Detect which cell encompasses the target text, then output its [X, Y] center coordinate. 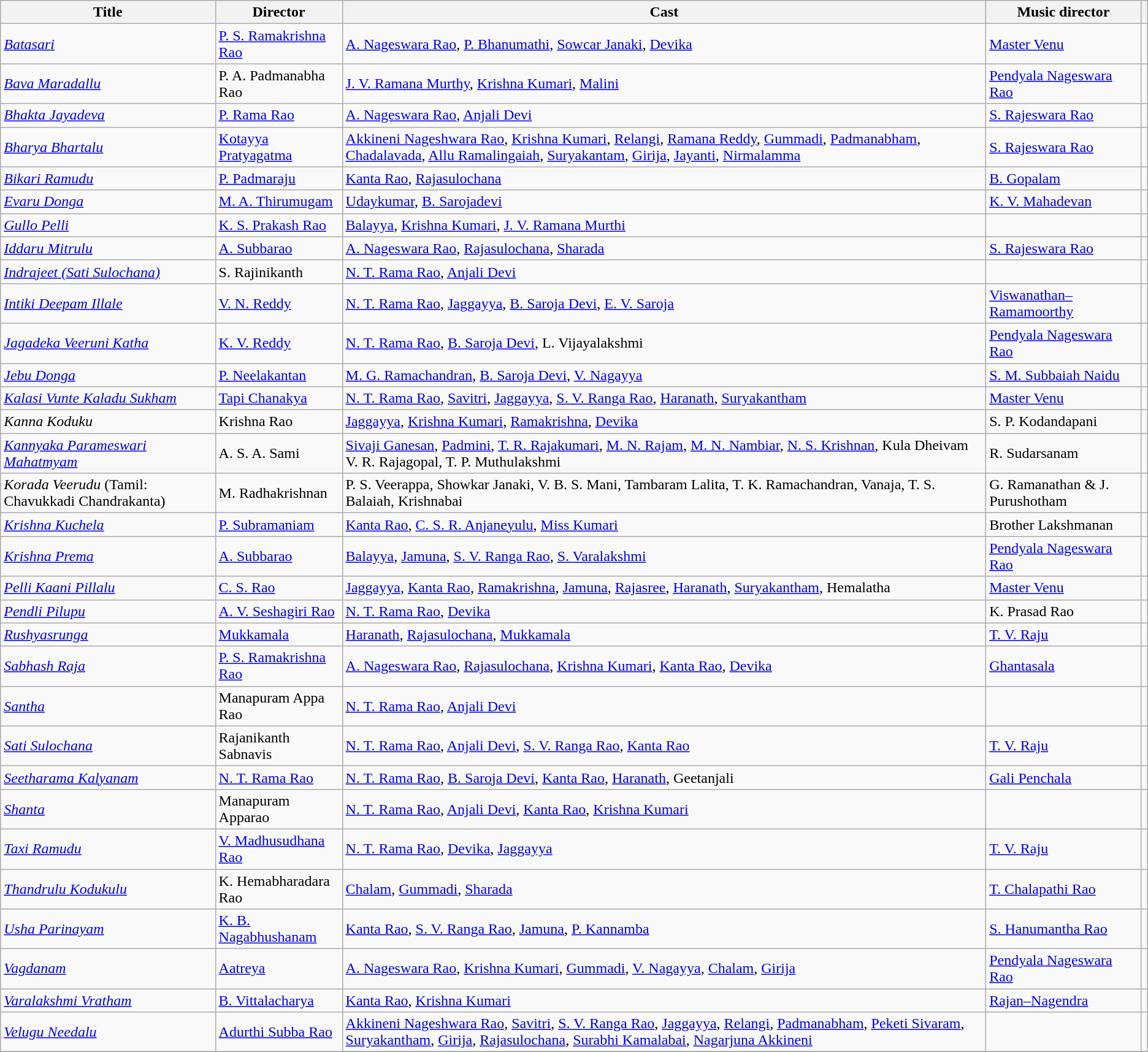
A. Nageswara Rao, Anjali Devi [664, 115]
Balayya, Krishna Kumari, J. V. Ramana Murthi [664, 225]
Gali Penchala [1063, 777]
B. Gopalam [1063, 178]
Kalasi Vunte Kaladu Sukham [108, 398]
Intiki Deepam Illale [108, 303]
Manapuram Appa Rao [278, 706]
Kotayya Pratyagatma [278, 147]
Rajanikanth Sabnavis [278, 745]
Indrajeet (Sati Sulochana) [108, 272]
Adurthi Subba Rao [278, 1032]
Usha Parinayam [108, 929]
R. Sudarsanam [1063, 454]
N. T. Rama Rao, Jaggayya, B. Saroja Devi, E. V. Saroja [664, 303]
Sati Sulochana [108, 745]
Bikari Ramudu [108, 178]
Kanta Rao, Krishna Kumari [664, 1001]
A. Nageswara Rao, Rajasulochana, Sharada [664, 248]
Bhakta Jayadeva [108, 115]
Krishna Prema [108, 557]
Tapi Chanakya [278, 398]
T. Chalapathi Rao [1063, 889]
B. Vittalacharya [278, 1001]
Kanta Rao, Rajasulochana [664, 178]
Udaykumar, B. Sarojadevi [664, 202]
Sabhash Raja [108, 666]
K. Hemabharadara Rao [278, 889]
Viswanathan–Ramamoorthy [1063, 303]
P. Rama Rao [278, 115]
Santha [108, 706]
Gullo Pelli [108, 225]
J. V. Ramana Murthy, Krishna Kumari, Malini [664, 83]
Korada Veerudu (Tamil: Chavukkadi Chandrakanta) [108, 493]
K. B. Nagabhushanam [278, 929]
Haranath, Rajasulochana, Mukkamala [664, 635]
Thandrulu Kodukulu [108, 889]
Krishna Rao [278, 422]
Krishna Kuchela [108, 525]
Balayya, Jamuna, S. V. Ranga Rao, S. Varalakshmi [664, 557]
N. T. Rama Rao, Devika, Jaggayya [664, 848]
Chalam, Gummadi, Sharada [664, 889]
P. Neelakantan [278, 375]
Music director [1063, 12]
A. Nageswara Rao, P. Bhanumathi, Sowcar Janaki, Devika [664, 44]
Bharya Bhartalu [108, 147]
A. S. A. Sami [278, 454]
Jebu Donga [108, 375]
Title [108, 12]
S. P. Kodandapani [1063, 422]
N. T. Rama Rao [278, 777]
N. T. Rama Rao, Devika [664, 611]
Brother Lakshmanan [1063, 525]
Taxi Ramudu [108, 848]
P. Subramaniam [278, 525]
Batasari [108, 44]
Pelli Kaani Pillalu [108, 588]
Kannyaka Parameswari Mahatmyam [108, 454]
P. S. Veerappa, Showkar Janaki, V. B. S. Mani, Tambaram Lalita, T. K. Ramachandran, Vanaja, T. S. Balaiah, Krishnabai [664, 493]
A. Nageswara Rao, Rajasulochana, Krishna Kumari, Kanta Rao, Devika [664, 666]
Bava Maradallu [108, 83]
K. V. Mahadevan [1063, 202]
N. T. Rama Rao, Savitri, Jaggayya, S. V. Ranga Rao, Haranath, Suryakantham [664, 398]
Velugu Needalu [108, 1032]
Jaggayya, Kanta Rao, Ramakrishna, Jamuna, Rajasree, Haranath, Suryakantham, Hemalatha [664, 588]
Shanta [108, 809]
P. Padmaraju [278, 178]
M. G. Ramachandran, B. Saroja Devi, V. Nagayya [664, 375]
Varalakshmi Vratham [108, 1001]
Director [278, 12]
Iddaru Mitrulu [108, 248]
Sivaji Ganesan, Padmini, T. R. Rajakumari, M. N. Rajam, M. N. Nambiar, N. S. Krishnan, Kula Dheivam V. R. Rajagopal, T. P. Muthulakshmi [664, 454]
A. Nageswara Rao, Krishna Kumari, Gummadi, V. Nagayya, Chalam, Girija [664, 969]
N. T. Rama Rao, B. Saroja Devi, L. Vijayalakshmi [664, 343]
C. S. Rao [278, 588]
K. V. Reddy [278, 343]
G. Ramanathan & J. Purushotham [1063, 493]
Vagdanam [108, 969]
M. A. Thirumugam [278, 202]
A. V. Seshagiri Rao [278, 611]
N. T. Rama Rao, B. Saroja Devi, Kanta Rao, Haranath, Geetanjali [664, 777]
Ghantasala [1063, 666]
K. Prasad Rao [1063, 611]
Cast [664, 12]
Kanta Rao, C. S. R. Anjaneyulu, Miss Kumari [664, 525]
Rushyasrunga [108, 635]
V. Madhusudhana Rao [278, 848]
Kanna Koduku [108, 422]
M. Radhakrishnan [278, 493]
Pendli Pilupu [108, 611]
V. N. Reddy [278, 303]
S. Hanumantha Rao [1063, 929]
Jaggayya, Krishna Kumari, Ramakrishna, Devika [664, 422]
Kanta Rao, S. V. Ranga Rao, Jamuna, P. Kannamba [664, 929]
Manapuram Apparao [278, 809]
S. Rajinikanth [278, 272]
Jagadeka Veeruni Katha [108, 343]
Evaru Donga [108, 202]
S. M. Subbaiah Naidu [1063, 375]
Mukkamala [278, 635]
Seetharama Kalyanam [108, 777]
Aatreya [278, 969]
N. T. Rama Rao, Anjali Devi, S. V. Ranga Rao, Kanta Rao [664, 745]
P. A. Padmanabha Rao [278, 83]
N. T. Rama Rao, Anjali Devi, Kanta Rao, Krishna Kumari [664, 809]
K. S. Prakash Rao [278, 225]
Rajan–Nagendra [1063, 1001]
